Find where the given text appears and provide that cell's center as (x, y) coordinate. 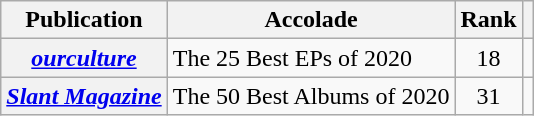
Rank (488, 20)
18 (488, 58)
Slant Magazine (84, 96)
31 (488, 96)
ourculture (84, 58)
Accolade (311, 20)
The 50 Best Albums of 2020 (311, 96)
Publication (84, 20)
The 25 Best EPs of 2020 (311, 58)
